Determine the (x, y) coordinate at the center of the cell enclosing the given text.  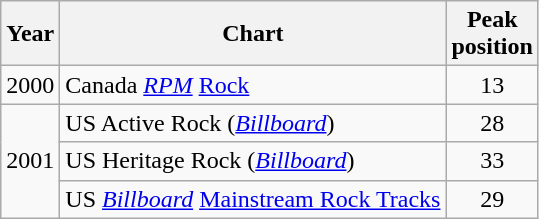
33 (492, 161)
US Active Rock (Billboard) (253, 123)
Year (30, 34)
2001 (30, 161)
2000 (30, 85)
US Billboard Mainstream Rock Tracks (253, 199)
Peakposition (492, 34)
US Heritage Rock (Billboard) (253, 161)
Canada RPM Rock (253, 85)
29 (492, 199)
28 (492, 123)
Chart (253, 34)
13 (492, 85)
